Extract the (x, y) coordinate from the center of the cell holding the provided text.  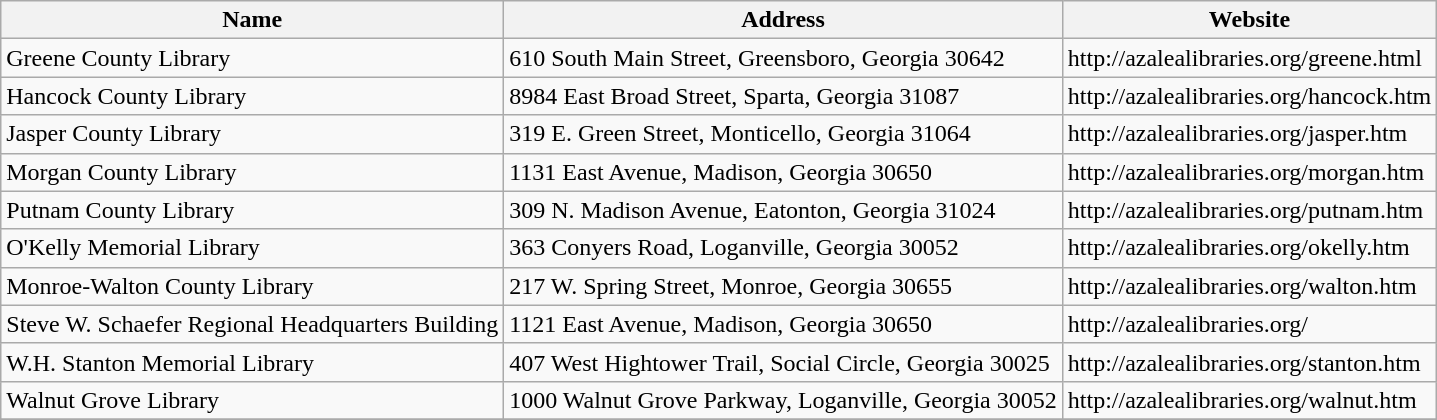
Hancock County Library (252, 96)
Steve W. Schaefer Regional Headquarters Building (252, 324)
Website (1249, 20)
Greene County Library (252, 58)
309 N. Madison Avenue, Eatonton, Georgia 31024 (784, 210)
http://azalealibraries.org/stanton.htm (1249, 362)
http://azalealibraries.org/jasper.htm (1249, 134)
http://azalealibraries.org/walnut.htm (1249, 400)
O'Kelly Memorial Library (252, 248)
http://azalealibraries.org/ (1249, 324)
http://azalealibraries.org/morgan.htm (1249, 172)
http://azalealibraries.org/putnam.htm (1249, 210)
363 Conyers Road, Loganville, Georgia 30052 (784, 248)
Name (252, 20)
319 E. Green Street, Monticello, Georgia 31064 (784, 134)
217 W. Spring Street, Monroe, Georgia 30655 (784, 286)
Morgan County Library (252, 172)
610 South Main Street, Greensboro, Georgia 30642 (784, 58)
http://azalealibraries.org/greene.html (1249, 58)
http://azalealibraries.org/okelly.htm (1249, 248)
Jasper County Library (252, 134)
Monroe-Walton County Library (252, 286)
http://azalealibraries.org/hancock.htm (1249, 96)
1121 East Avenue, Madison, Georgia 30650 (784, 324)
8984 East Broad Street, Sparta, Georgia 31087 (784, 96)
Walnut Grove Library (252, 400)
1131 East Avenue, Madison, Georgia 30650 (784, 172)
Address (784, 20)
http://azalealibraries.org/walton.htm (1249, 286)
407 West Hightower Trail, Social Circle, Georgia 30025 (784, 362)
W.H. Stanton Memorial Library (252, 362)
Putnam County Library (252, 210)
1000 Walnut Grove Parkway, Loganville, Georgia 30052 (784, 400)
